Detect which cell encompasses the target text, then output its [x, y] center coordinate. 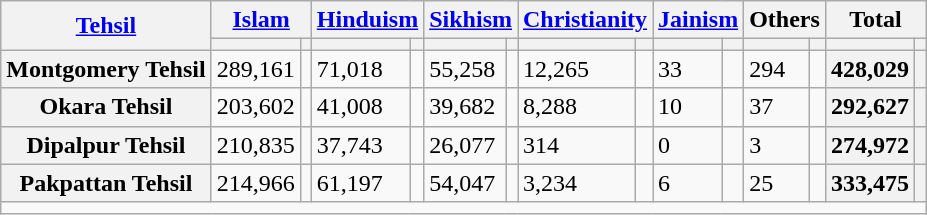
294 [777, 69]
Tehsil [106, 26]
289,161 [256, 69]
210,835 [256, 145]
39,682 [465, 107]
3 [777, 145]
Montgomery Tehsil [106, 69]
61,197 [360, 183]
71,018 [360, 69]
37,743 [360, 145]
0 [688, 145]
41,008 [360, 107]
26,077 [465, 145]
314 [577, 145]
10 [688, 107]
214,966 [256, 183]
12,265 [577, 69]
Hinduism [367, 20]
3,234 [577, 183]
Okara Tehsil [106, 107]
203,602 [256, 107]
428,029 [870, 69]
333,475 [870, 183]
Islam [261, 20]
292,627 [870, 107]
Christianity [586, 20]
25 [777, 183]
Dipalpur Tehsil [106, 145]
Jainism [698, 20]
Total [875, 20]
55,258 [465, 69]
Others [785, 20]
33 [688, 69]
6 [688, 183]
54,047 [465, 183]
37 [777, 107]
8,288 [577, 107]
Pakpattan Tehsil [106, 183]
Sikhism [471, 20]
274,972 [870, 145]
